Detect which cell encompasses the target text, then output its (X, Y) center coordinate. 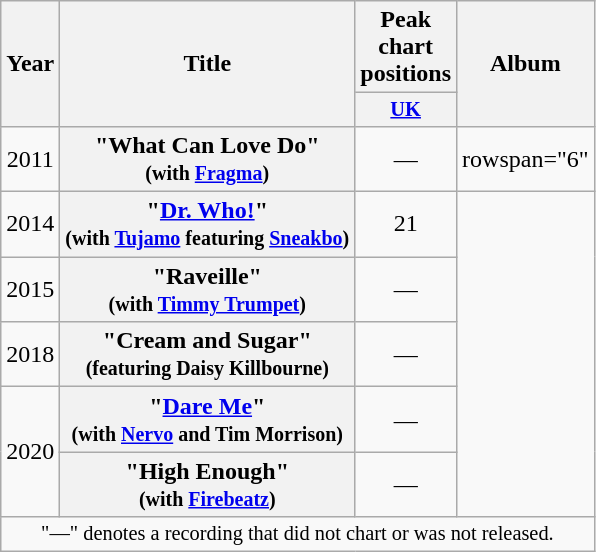
"High Enough" (with Firebeatz) (208, 484)
Peak chart positions (406, 47)
2018 (30, 354)
Title (208, 64)
"Dr. Who!" (with Tujamo featuring Sneakbo) (208, 224)
2014 (30, 224)
21 (406, 224)
"—" denotes a recording that did not chart or was not released. (298, 534)
2015 (30, 290)
UK (406, 110)
"Dare Me" (with Nervo and Tim Morrison) (208, 420)
"Raveille" (with Timmy Trumpet) (208, 290)
rowspan="6" (526, 158)
2011 (30, 158)
Album (526, 64)
2020 (30, 452)
"What Can Love Do" (with Fragma) (208, 158)
Year (30, 64)
"Cream and Sugar" (featuring Daisy Killbourne) (208, 354)
